Provide the (x, y) coordinate of the cell's center where the given text is located.  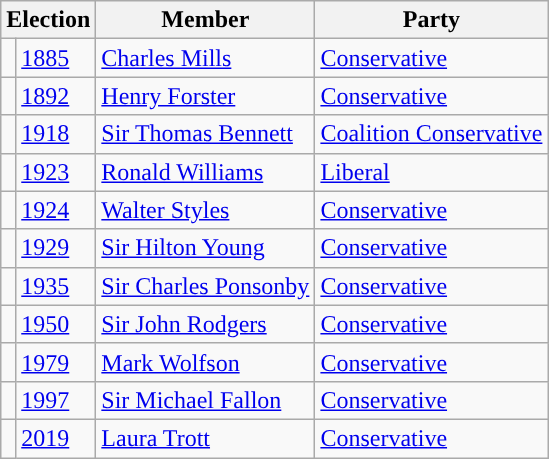
Party (432, 20)
Liberal (432, 172)
Charles Mills (206, 58)
1918 (56, 134)
Sir Charles Ponsonby (206, 286)
Mark Wolfson (206, 362)
1885 (56, 58)
1935 (56, 286)
Coalition Conservative (432, 134)
1923 (56, 172)
Member (206, 20)
Sir Michael Fallon (206, 400)
Walter Styles (206, 210)
1979 (56, 362)
1892 (56, 96)
1929 (56, 248)
1950 (56, 324)
1997 (56, 400)
1924 (56, 210)
Sir Hilton Young (206, 248)
Laura Trott (206, 438)
Sir Thomas Bennett (206, 134)
2019 (56, 438)
Henry Forster (206, 96)
Election (48, 20)
Sir John Rodgers (206, 324)
Ronald Williams (206, 172)
